Return [X, Y] of the center of cell containing provided text 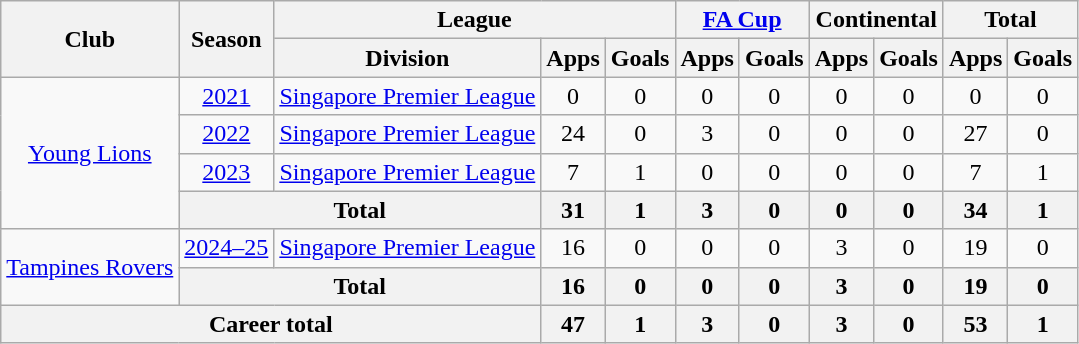
Young Lions [90, 153]
FA Cup [742, 20]
2024–25 [226, 248]
2021 [226, 96]
Career total [271, 324]
27 [975, 134]
League [474, 20]
Division [408, 58]
Season [226, 39]
34 [975, 210]
31 [573, 210]
2022 [226, 134]
53 [975, 324]
47 [573, 324]
2023 [226, 172]
Continental [876, 20]
Club [90, 39]
24 [573, 134]
Tampines Rovers [90, 267]
